Capture the cell that displays the provided text and extract its [x, y] central coordinate. 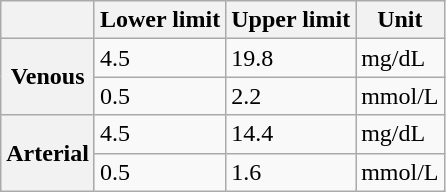
Venous [48, 77]
Unit [400, 20]
Lower limit [160, 20]
Arterial [48, 153]
1.6 [291, 172]
Upper limit [291, 20]
19.8 [291, 58]
14.4 [291, 134]
2.2 [291, 96]
